Search for the cell housing the specified text and yield its [x, y] center coordinate. 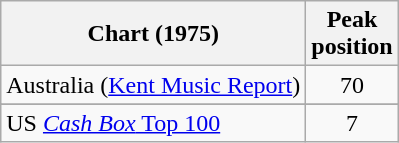
US Cash Box Top 100 [154, 123]
Australia (Kent Music Report) [154, 85]
70 [352, 85]
Peakposition [352, 34]
Chart (1975) [154, 34]
7 [352, 123]
